Determine the (X, Y) coordinate at the center of the cell enclosing the given text.  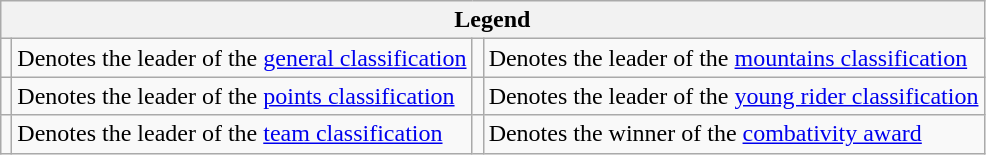
Denotes the leader of the points classification (242, 96)
Legend (492, 20)
Denotes the leader of the young rider classification (734, 96)
Denotes the leader of the mountains classification (734, 58)
Denotes the winner of the combativity award (734, 134)
Denotes the leader of the team classification (242, 134)
Denotes the leader of the general classification (242, 58)
